Locate the cell with the specified text and output its (x, y) center coordinate. 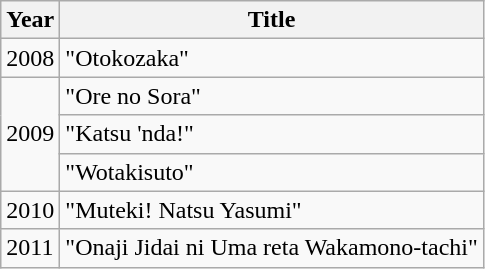
"Muteki! Natsu Yasumi" (272, 210)
2010 (30, 210)
"Ore no Sora" (272, 96)
2008 (30, 58)
2009 (30, 134)
"Onaji Jidai ni Uma reta Wakamono-tachi" (272, 248)
"Wotakisuto" (272, 172)
"Otokozaka" (272, 58)
"Katsu 'nda!" (272, 134)
2011 (30, 248)
Year (30, 20)
Title (272, 20)
